Search for the cell housing the specified text and yield its [X, Y] center coordinate. 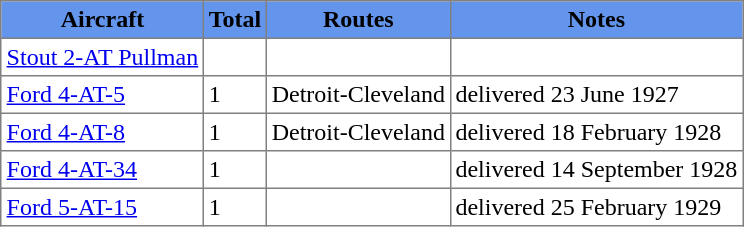
delivered 14 September 1928 [596, 170]
Aircraft [102, 20]
Notes [596, 20]
Ford 4-AT-34 [102, 170]
Routes [358, 20]
Stout 2-AT Pullman [102, 57]
Ford 4-AT-5 [102, 95]
delivered 25 February 1929 [596, 207]
Total [234, 20]
delivered 23 June 1927 [596, 95]
Ford 5-AT-15 [102, 207]
delivered 18 February 1928 [596, 132]
Ford 4-AT-8 [102, 132]
